Detect which cell encompasses the target text, then output its [X, Y] center coordinate. 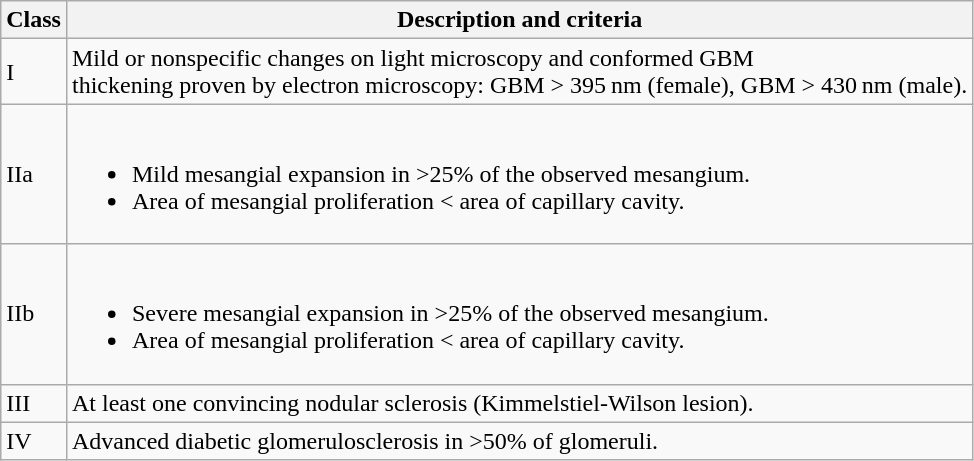
I [34, 72]
IV [34, 441]
IIb [34, 314]
Advanced diabetic glomerulosclerosis in >50% of glomeruli. [519, 441]
At least one convincing nodular sclerosis (Kimmelstiel-Wilson lesion). [519, 403]
Description and criteria [519, 20]
Severe mesangial expansion in >25% of the observed mesangium.Area of mesangial proliferation < area of capillary cavity. [519, 314]
III [34, 403]
IIa [34, 174]
Class [34, 20]
Mild mesangial expansion in >25% of the observed mesangium.Area of mesangial proliferation < area of capillary cavity. [519, 174]
